Search for the cell housing the specified text and yield its [x, y] center coordinate. 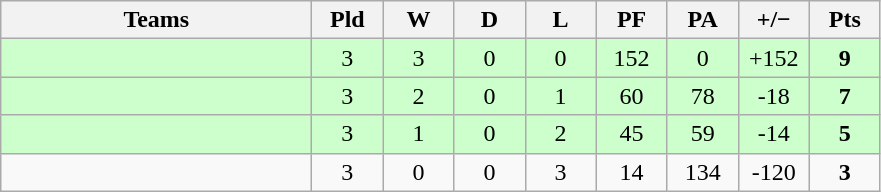
-18 [774, 96]
5 [844, 134]
PA [702, 20]
W [418, 20]
59 [702, 134]
45 [632, 134]
14 [632, 172]
7 [844, 96]
-120 [774, 172]
-14 [774, 134]
9 [844, 58]
+152 [774, 58]
78 [702, 96]
+/− [774, 20]
D [490, 20]
Pld [348, 20]
Teams [156, 20]
152 [632, 58]
PF [632, 20]
60 [632, 96]
Pts [844, 20]
134 [702, 172]
L [560, 20]
